Find where the given text appears and provide that cell's center as (X, Y) coordinate. 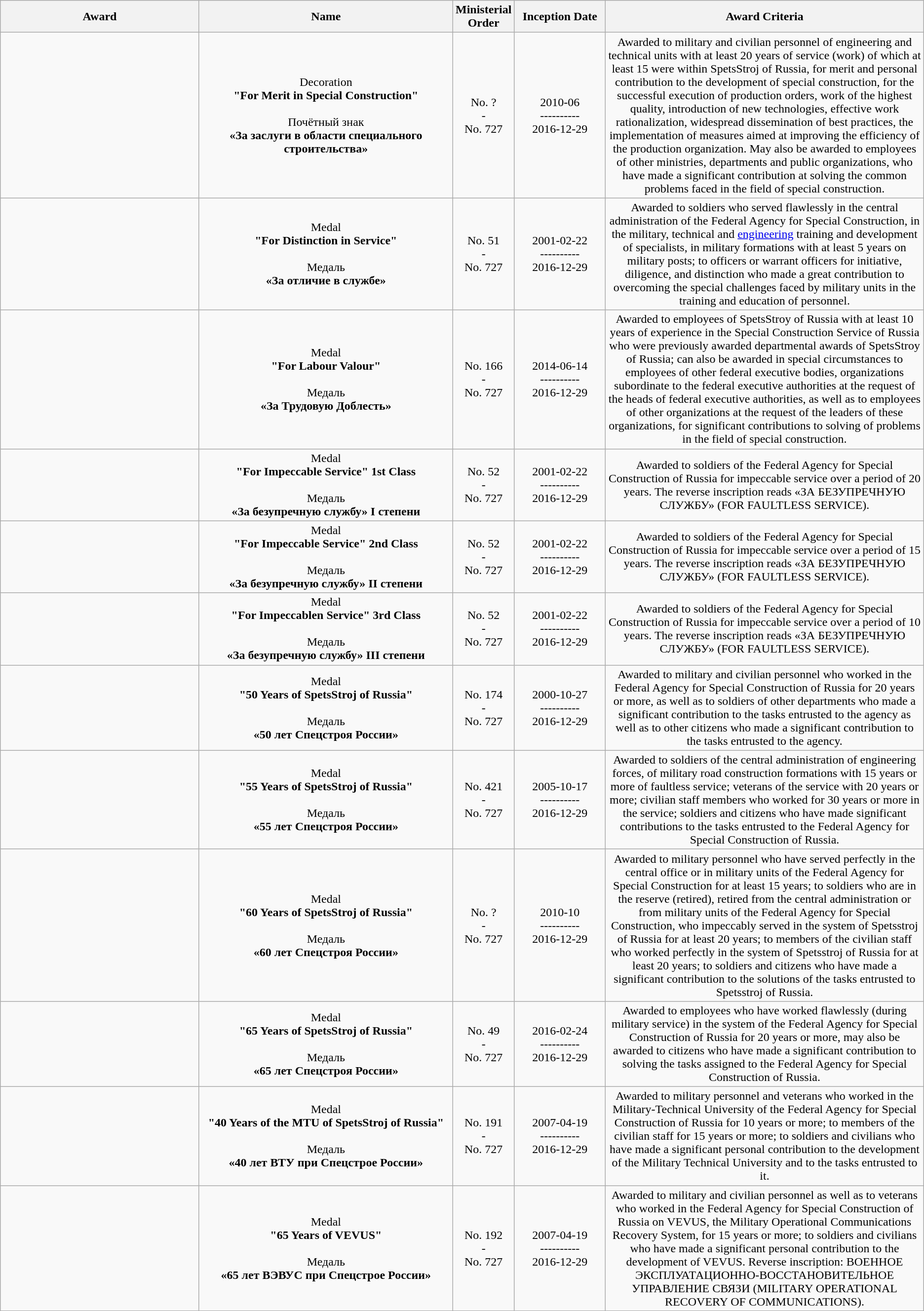
2014-06-14----------2016-12-29 (560, 379)
No. 191-No. 727 (483, 1136)
Medal"50 Years of SpetsStroj of Russia"Медаль«50 лет Спецстроя России» (326, 708)
Ministerial Order (483, 17)
Name (326, 17)
Medal"For Impeccable Service" 2nd ClassМедаль«За безупречную службу» II степени (326, 557)
Inception Date (560, 17)
No. 192-No. 727 (483, 1248)
Medal"55 Years of SpetsStroj of Russia"Медаль«55 лет Спецстроя России» (326, 800)
Medal"65 Years of SpetsStroj of Russia"Медаль«65 лет Спецстроя России» (326, 1043)
2010-10----------2016-12-29 (560, 925)
Medal"For Distinction in Service"Медаль«За отличие в службе» (326, 254)
No. 174-No. 727 (483, 708)
Decoration"For Merit in Special Construction"Почётный знак «За заслуги в области специального строительства» (326, 116)
Medal"60 Years of SpetsStroj of Russia"Медаль«60 лет Спецстроя России» (326, 925)
No. 421-No. 727 (483, 800)
Medal"For Labour Valour"Медаль«За Трудовую Доблесть» (326, 379)
2000-10-27----------2016-12-29 (560, 708)
Medal"65 Years of VEVUS"Медаль«65 лет ВЭВУС при Спецстрое России» (326, 1248)
Medal"For Impeccable Service" 1st ClassМедаль«За безупречную службу» I степени (326, 485)
Medal"40 Years of the MTU of SpetsStroj of Russia"Медаль«40 лет ВТУ при Спецстрое России» (326, 1136)
2010-06----------2016-12-29 (560, 116)
No. 51-No. 727 (483, 254)
No. 166-No. 727 (483, 379)
Award (100, 17)
2005-10-17----------2016-12-29 (560, 800)
No. 49-No. 727 (483, 1043)
2016-02-24----------2016-12-29 (560, 1043)
Medal"For Impeccablen Service" 3rd ClassМедаль«За безупречную службу» III степени (326, 629)
Award Criteria (765, 17)
